Return (X, Y) of the center of cell containing provided text 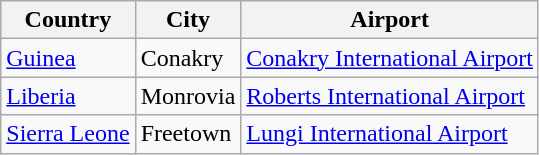
Guinea (68, 58)
Airport (390, 20)
Conakry International Airport (390, 58)
Freetown (188, 134)
Monrovia (188, 96)
Liberia (68, 96)
Sierra Leone (68, 134)
Country (68, 20)
Lungi International Airport (390, 134)
Roberts International Airport (390, 96)
Conakry (188, 58)
City (188, 20)
